Return the [X, Y] coordinate for the center point of the cell that contains the specified text.  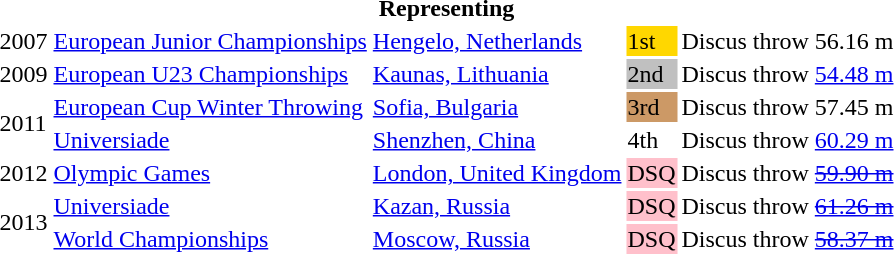
1st [652, 41]
World Championships [210, 239]
2nd [652, 74]
European Junior Championships [210, 41]
Moscow, Russia [497, 239]
4th [652, 140]
3rd [652, 107]
Olympic Games [210, 173]
Kazan, Russia [497, 206]
Kaunas, Lithuania [497, 74]
Hengelo, Netherlands [497, 41]
Shenzhen, China [497, 140]
European U23 Championships [210, 74]
European Cup Winter Throwing [210, 107]
Sofia, Bulgaria [497, 107]
London, United Kingdom [497, 173]
